For the text-containing cell, return its midpoint in (x, y) coordinate format. 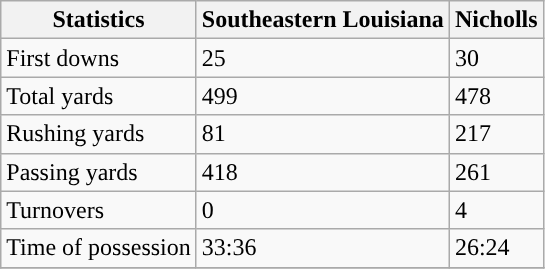
Passing yards (99, 172)
Southeastern Louisiana (322, 20)
81 (322, 134)
Nicholls (496, 20)
4 (496, 210)
217 (496, 134)
Time of possession (99, 248)
418 (322, 172)
30 (496, 58)
25 (322, 58)
First downs (99, 58)
Turnovers (99, 210)
Statistics (99, 20)
499 (322, 96)
0 (322, 210)
Total yards (99, 96)
33:36 (322, 248)
261 (496, 172)
478 (496, 96)
26:24 (496, 248)
Rushing yards (99, 134)
